Provide the [X, Y] coordinate of the cell's center where the given text is located.  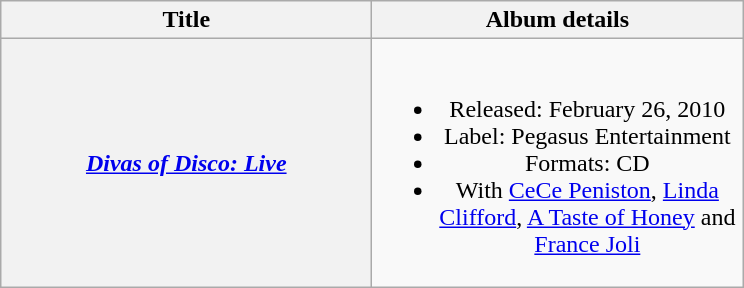
Released: February 26, 2010Label: Pegasus EntertainmentFormats: CDWith CeCe Peniston, Linda Clifford, A Taste of Honey and France Joli [558, 163]
Album details [558, 20]
Divas of Disco: Live [186, 163]
Title [186, 20]
